Find where the given text appears and provide that cell's center as [x, y] coordinate. 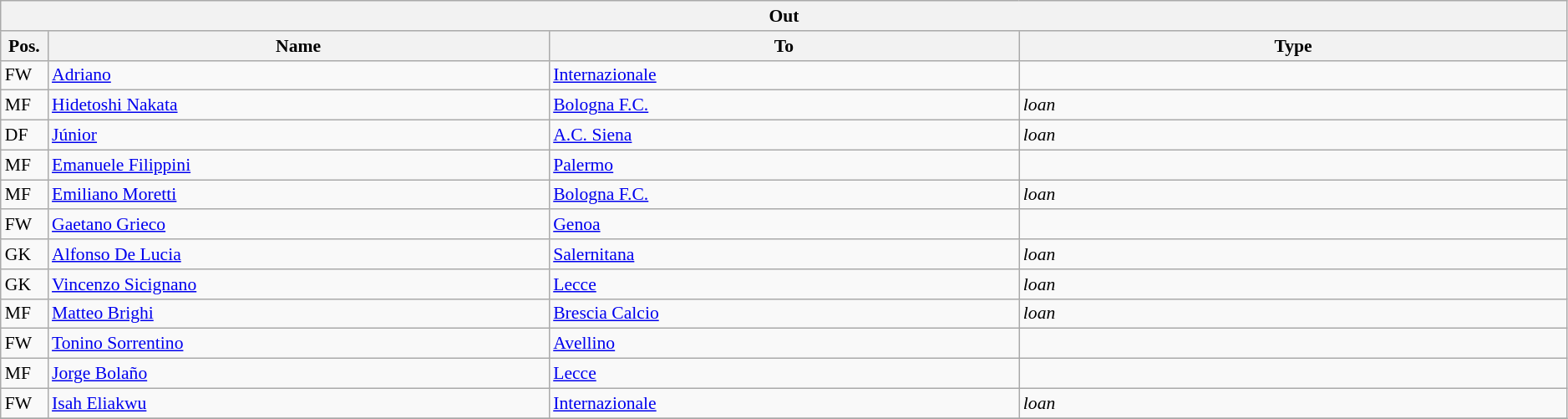
Adriano [298, 75]
Type [1293, 46]
Júnior [298, 135]
Emanuele Filippini [298, 165]
Gaetano Grieco [298, 225]
Palermo [784, 165]
Matteo Brighi [298, 314]
Genoa [784, 225]
Isah Eliakwu [298, 403]
To [784, 46]
Tonino Sorrentino [298, 344]
Out [784, 16]
A.C. Siena [784, 135]
Pos. [24, 46]
Brescia Calcio [784, 314]
Name [298, 46]
Emiliano Moretti [298, 195]
Avellino [784, 344]
Hidetoshi Nakata [298, 105]
DF [24, 135]
Jorge Bolaño [298, 374]
Vincenzo Sicignano [298, 284]
Salernitana [784, 254]
Alfonso De Lucia [298, 254]
